Scan for the cell matching the given text and deliver its [x, y] coordinate at center. 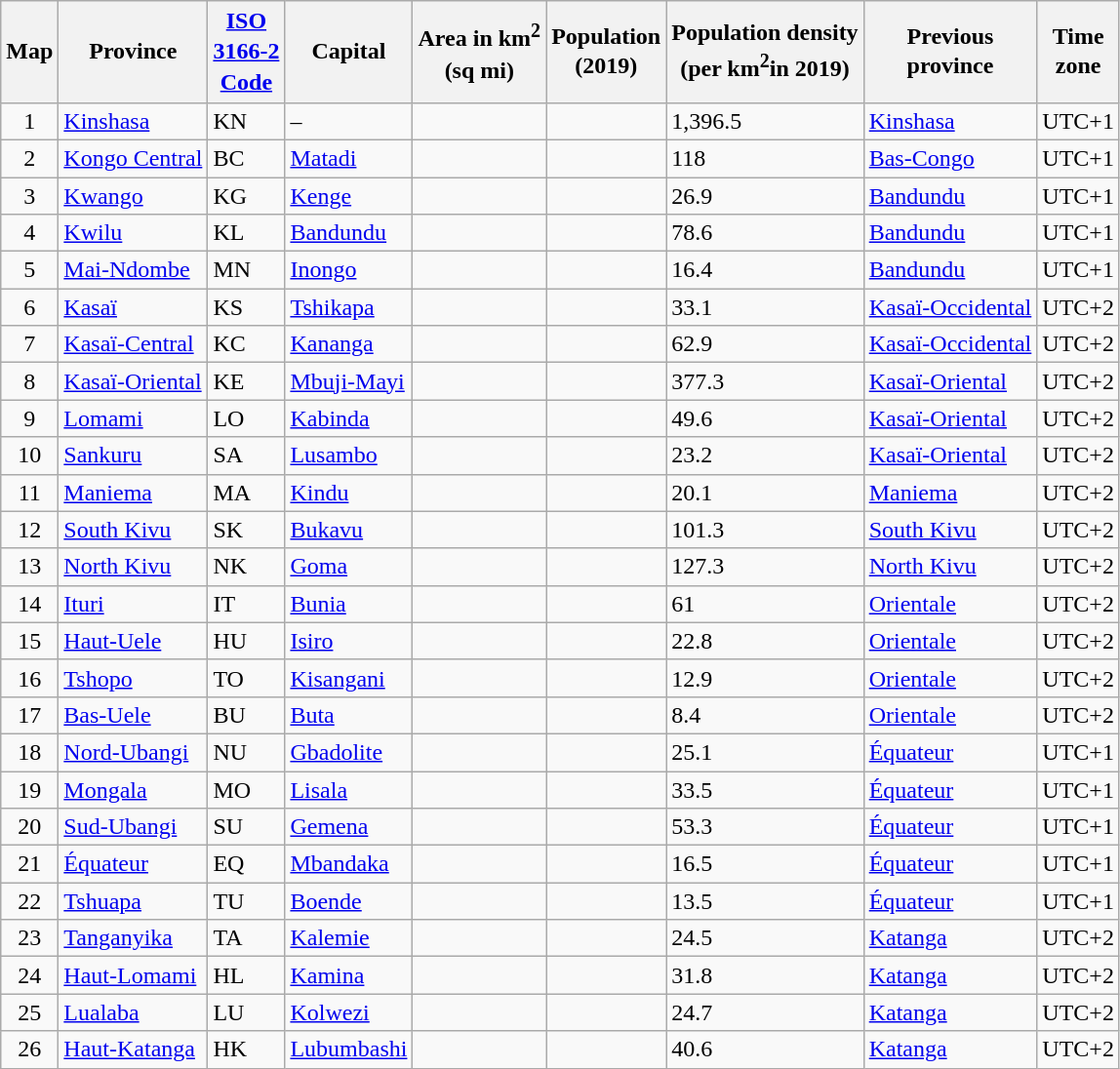
5 [29, 270]
KS [246, 307]
BU [246, 715]
40.6 [765, 1049]
10 [29, 455]
– [349, 121]
4 [29, 233]
13.5 [765, 901]
Tshikapa [349, 307]
KL [246, 233]
25 [29, 1012]
TO [246, 678]
Haut-Katanga [133, 1049]
Kasaï [133, 307]
23 [29, 938]
Kisangani [349, 678]
19 [29, 790]
Sud-Ubangi [133, 827]
18 [29, 752]
11 [29, 493]
Lualaba [133, 1012]
Kwango [133, 196]
3 [29, 196]
Lusambo [349, 455]
Matadi [349, 158]
8 [29, 381]
Isiro [349, 641]
Province [133, 53]
22.8 [765, 641]
24 [29, 975]
15 [29, 641]
16.5 [765, 864]
HK [246, 1049]
BC [246, 158]
LO [246, 418]
16.4 [765, 270]
Kolwezi [349, 1012]
Kasaï-Central [133, 344]
Capital [349, 53]
20.1 [765, 493]
Gbadolite [349, 752]
6 [29, 307]
TU [246, 901]
Kenge [349, 196]
Kindu [349, 493]
Area in km2(sq mi) [480, 53]
20 [29, 827]
Mongala [133, 790]
118 [765, 158]
SK [246, 530]
Mbuji-Mayi [349, 381]
Kabinda [349, 418]
SA [246, 455]
Gemena [349, 827]
Lomami [133, 418]
22 [29, 901]
Inongo [349, 270]
24.5 [765, 938]
Haut-Lomami [133, 975]
9 [29, 418]
EQ [246, 864]
1 [29, 121]
Kalemie [349, 938]
Tanganyika [133, 938]
8.4 [765, 715]
Tshuapa [133, 901]
78.6 [765, 233]
12.9 [765, 678]
Goma [349, 567]
Kongo Central [133, 158]
Bunia [349, 604]
33.5 [765, 790]
12 [29, 530]
Population(2019) [607, 53]
127.3 [765, 567]
25.1 [765, 752]
61 [765, 604]
31.8 [765, 975]
Bukavu [349, 530]
Nord-Ubangi [133, 752]
NU [246, 752]
Kamina [349, 975]
7 [29, 344]
IT [246, 604]
SU [246, 827]
NK [246, 567]
49.6 [765, 418]
HL [246, 975]
Timezone [1079, 53]
377.3 [765, 381]
Mai-Ndombe [133, 270]
Mbandaka [349, 864]
Kananga [349, 344]
Lubumbashi [349, 1049]
26 [29, 1049]
2 [29, 158]
TA [246, 938]
KG [246, 196]
Ituri [133, 604]
Population density(per km2in 2019) [765, 53]
KN [246, 121]
16 [29, 678]
33.1 [765, 307]
MA [246, 493]
KE [246, 381]
Boende [349, 901]
14 [29, 604]
Bas-Uele [133, 715]
MN [246, 270]
LU [246, 1012]
HU [246, 641]
Previousprovince [950, 53]
101.3 [765, 530]
23.2 [765, 455]
Tshopo [133, 678]
Bas-Congo [950, 158]
1,396.5 [765, 121]
Map [29, 53]
Kwilu [133, 233]
KC [246, 344]
Sankuru [133, 455]
62.9 [765, 344]
24.7 [765, 1012]
MO [246, 790]
Buta [349, 715]
Haut-Uele [133, 641]
17 [29, 715]
13 [29, 567]
Lisala [349, 790]
53.3 [765, 827]
21 [29, 864]
26.9 [765, 196]
ISO3166-2Code [246, 53]
